Pinpoint the cell where the given text exists, returning its [X, Y] midpoint coordinate. 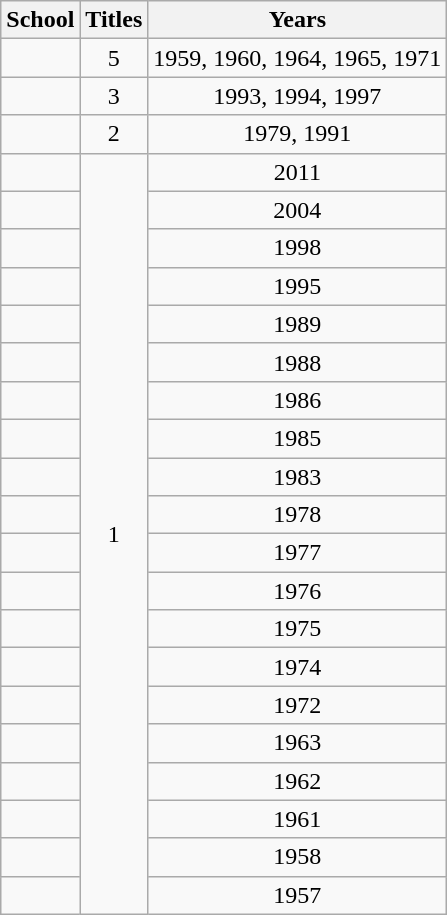
3 [114, 96]
1957 [298, 895]
1986 [298, 400]
1989 [298, 324]
1998 [298, 248]
1962 [298, 781]
1985 [298, 438]
1988 [298, 362]
1972 [298, 705]
Titles [114, 20]
Years [298, 20]
2011 [298, 172]
1983 [298, 477]
1978 [298, 515]
1995 [298, 286]
2004 [298, 210]
1974 [298, 667]
1977 [298, 553]
1979, 1991 [298, 134]
1958 [298, 857]
1993, 1994, 1997 [298, 96]
1976 [298, 591]
1963 [298, 743]
1961 [298, 819]
1959, 1960, 1964, 1965, 1971 [298, 58]
School [40, 20]
2 [114, 134]
1 [114, 534]
5 [114, 58]
1975 [298, 629]
